Search for the cell housing the specified text and yield its [x, y] center coordinate. 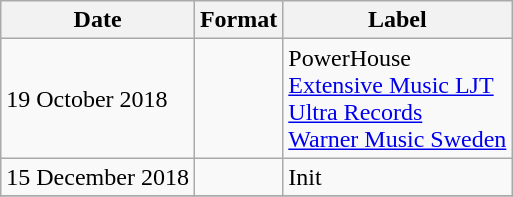
Format [238, 20]
19 October 2018 [98, 98]
Date [98, 20]
Init [398, 177]
PowerHouseExtensive Music LJTUltra RecordsWarner Music Sweden [398, 98]
15 December 2018 [98, 177]
Label [398, 20]
